Identify which cell holds the provided text, then report its (x, y) central coordinate. 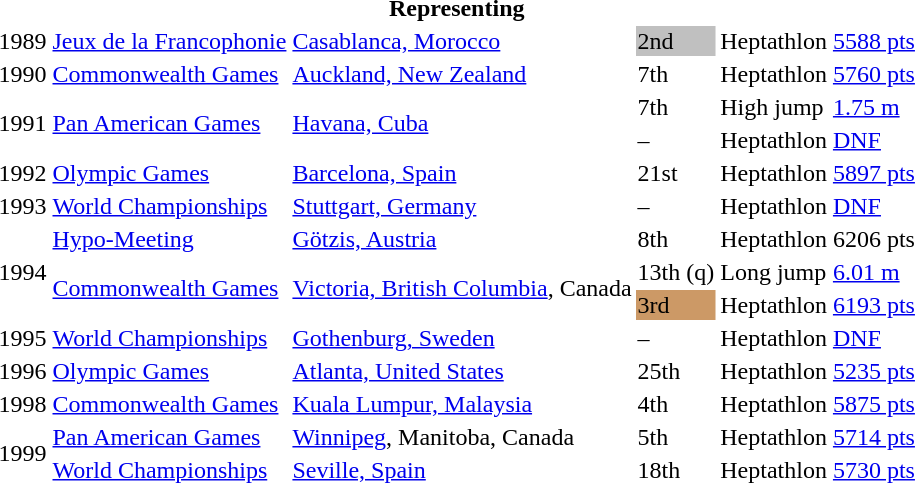
Atlanta, United States (462, 371)
Long jump (774, 272)
Hypo-Meeting (170, 239)
Havana, Cuba (462, 124)
Casablanca, Morocco (462, 41)
Victoria, British Columbia, Canada (462, 288)
Stuttgart, Germany (462, 206)
2nd (676, 41)
Götzis, Austria (462, 239)
High jump (774, 107)
4th (676, 404)
Jeux de la Francophonie (170, 41)
13th (q) (676, 272)
Kuala Lumpur, Malaysia (462, 404)
3rd (676, 305)
21st (676, 173)
Auckland, New Zealand (462, 74)
25th (676, 371)
Barcelona, Spain (462, 173)
Winnipeg, Manitoba, Canada (462, 437)
5th (676, 437)
Gothenburg, Sweden (462, 338)
8th (676, 239)
